Determine the [x, y] coordinate at the center of the cell enclosing the given text.  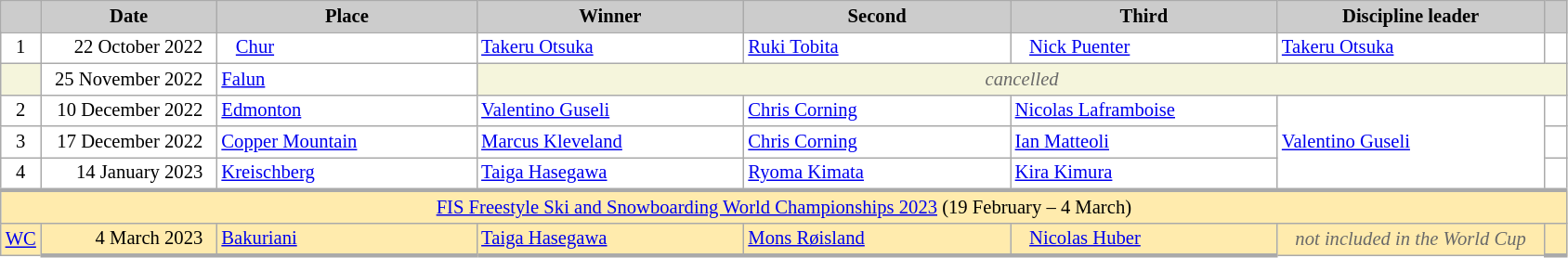
Ruki Tobita [877, 47]
Date [129, 16]
1 [20, 47]
25 November 2022 [129, 79]
Falun [346, 79]
Second [877, 16]
not included in the World Cup [1410, 239]
Chur [346, 47]
Bakuriani [346, 239]
10 December 2022 [129, 110]
Discipline leader [1410, 16]
Kreischberg [346, 173]
Winner [609, 16]
cancelled [1022, 79]
22 October 2022 [129, 47]
Ian Matteoli [1144, 142]
Ryoma Kimata [877, 173]
Edmonton [346, 110]
Copper Mountain [346, 142]
2 [20, 110]
Marcus Kleveland [609, 142]
WC [20, 239]
Place [346, 16]
14 January 2023 [129, 173]
3 [20, 142]
Nicolas Huber [1144, 239]
4 [20, 173]
Third [1144, 16]
Nicolas Laframboise [1144, 110]
4 March 2023 [129, 239]
Nick Puenter [1144, 47]
17 December 2022 [129, 142]
Mons Røisland [877, 239]
FIS Freestyle Ski and Snowboarding World Championships 2023 (19 February – 4 March) [784, 206]
Kira Kimura [1144, 173]
